Return [X, Y] of the center of cell containing provided text 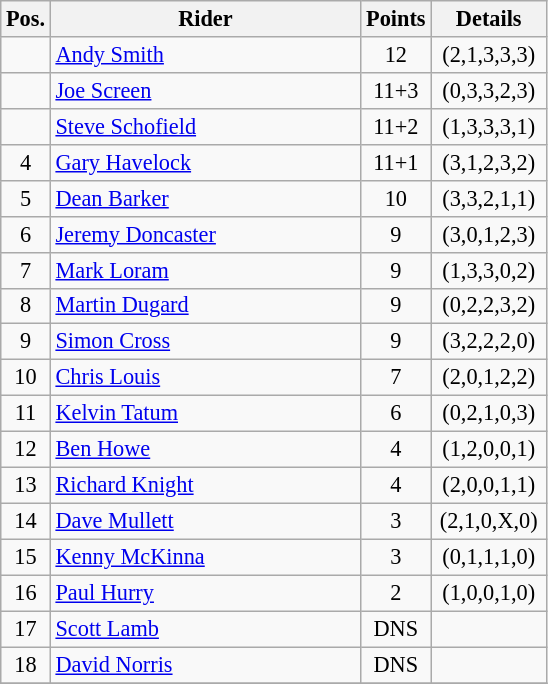
Scott Lamb [205, 629]
(1,3,3,0,2) [488, 270]
16 [26, 593]
Dean Barker [205, 198]
14 [26, 521]
Points [396, 19]
Steve Schofield [205, 126]
(0,2,1,0,3) [488, 414]
Ben Howe [205, 450]
Jeremy Doncaster [205, 234]
(3,0,1,2,3) [488, 234]
(2,1,0,X,0) [488, 521]
8 [26, 306]
11+1 [396, 162]
18 [26, 665]
Dave Mullett [205, 521]
Simon Cross [205, 342]
Andy Smith [205, 55]
Kelvin Tatum [205, 414]
Pos. [26, 19]
5 [26, 198]
17 [26, 629]
(0,1,1,1,0) [488, 557]
Kenny McKinna [205, 557]
Details [488, 19]
(3,2,2,2,0) [488, 342]
11+3 [396, 90]
Martin Dugard [205, 306]
15 [26, 557]
Richard Knight [205, 485]
Chris Louis [205, 378]
Joe Screen [205, 90]
(1,0,0,1,0) [488, 593]
(2,1,3,3,3) [488, 55]
13 [26, 485]
(0,3,3,2,3) [488, 90]
(2,0,0,1,1) [488, 485]
11+2 [396, 126]
2 [396, 593]
Rider [205, 19]
Paul Hurry [205, 593]
Gary Havelock [205, 162]
(1,2,0,0,1) [488, 450]
(3,1,2,3,2) [488, 162]
Mark Loram [205, 270]
(2,0,1,2,2) [488, 378]
(3,3,2,1,1) [488, 198]
11 [26, 414]
(1,3,3,3,1) [488, 126]
David Norris [205, 665]
(0,2,2,3,2) [488, 306]
